Scan for the cell matching the given text and deliver its [x, y] coordinate at center. 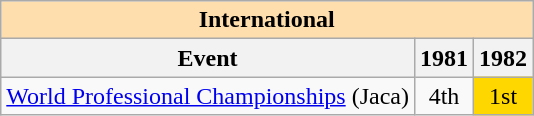
1st [504, 96]
International [267, 20]
World Professional Championships (Jaca) [208, 96]
1981 [444, 58]
1982 [504, 58]
4th [444, 96]
Event [208, 58]
